Find where the given text appears and provide that cell's center as (x, y) coordinate. 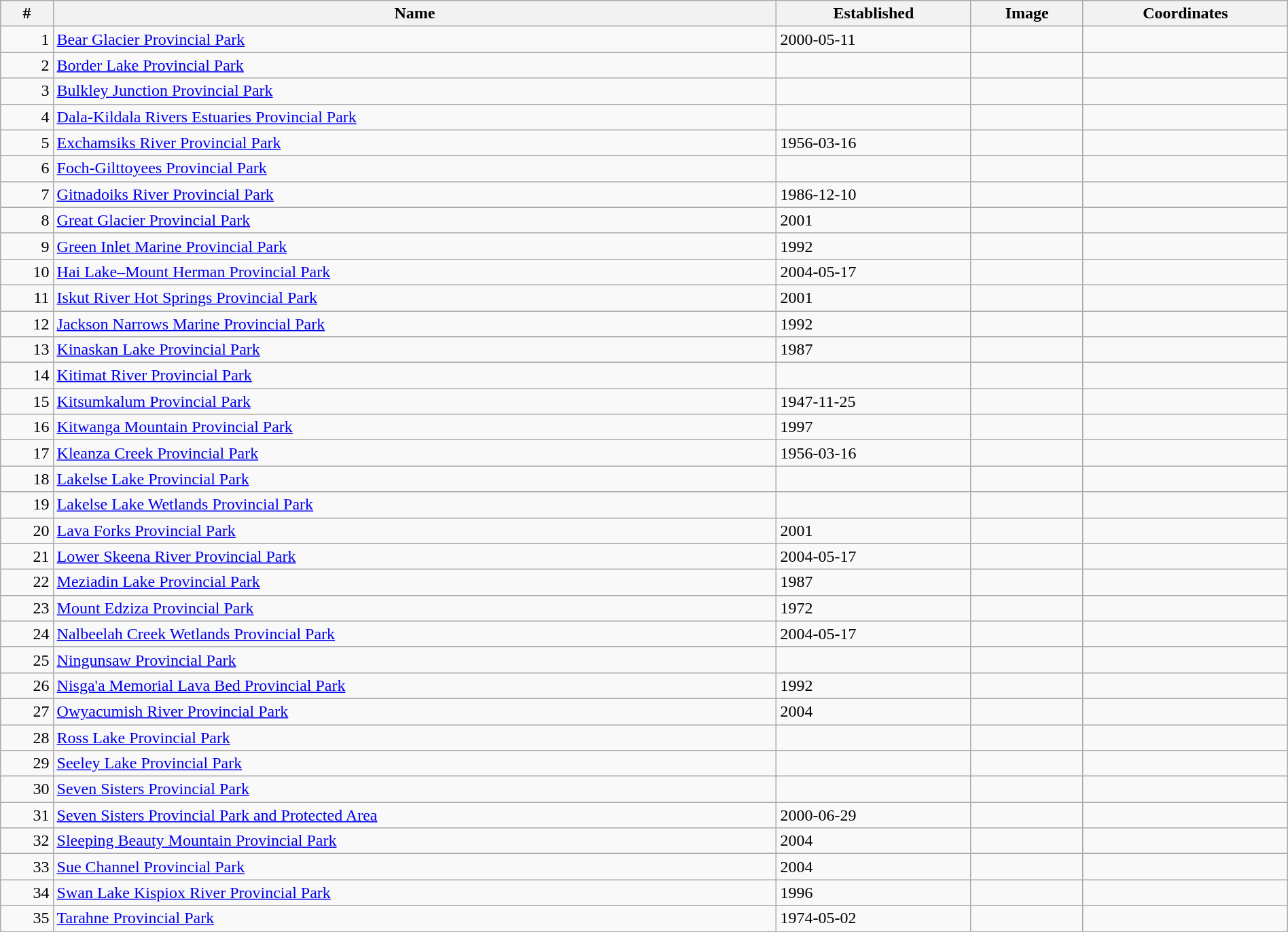
11 (27, 298)
8 (27, 220)
2 (27, 65)
22 (27, 582)
2000-05-11 (874, 39)
31 (27, 815)
Gitnadoiks River Provincial Park (414, 194)
7 (27, 194)
Dala-Kildala Rivers Estuaries Provincial Park (414, 117)
Green Inlet Marine Provincial Park (414, 246)
24 (27, 634)
1997 (874, 427)
30 (27, 789)
Nalbeelah Creek Wetlands Provincial Park (414, 634)
20 (27, 531)
13 (27, 350)
Swan Lake Kispiox River Provincial Park (414, 893)
Name (414, 14)
1996 (874, 893)
29 (27, 764)
32 (27, 841)
Bulkley Junction Provincial Park (414, 91)
Kleanza Creek Provincial Park (414, 453)
Ningunsaw Provincial Park (414, 660)
Sleeping Beauty Mountain Provincial Park (414, 841)
26 (27, 685)
Mount Edziza Provincial Park (414, 608)
19 (27, 505)
Meziadin Lake Provincial Park (414, 582)
15 (27, 401)
Seven Sisters Provincial Park (414, 789)
Nisga'a Memorial Lava Bed Provincial Park (414, 685)
Great Glacier Provincial Park (414, 220)
Seven Sisters Provincial Park and Protected Area (414, 815)
Established (874, 14)
Lower Skeena River Provincial Park (414, 556)
9 (27, 246)
Lakelse Lake Provincial Park (414, 479)
Kitimat River Provincial Park (414, 376)
14 (27, 376)
21 (27, 556)
1 (27, 39)
33 (27, 867)
12 (27, 324)
Border Lake Provincial Park (414, 65)
Foch-Gilttoyees Provincial Park (414, 168)
Kitsumkalum Provincial Park (414, 401)
Jackson Narrows Marine Provincial Park (414, 324)
18 (27, 479)
1986-12-10 (874, 194)
Image (1027, 14)
23 (27, 608)
27 (27, 711)
Sue Channel Provincial Park (414, 867)
1974-05-02 (874, 918)
Hai Lake–Mount Herman Provincial Park (414, 272)
28 (27, 737)
Ross Lake Provincial Park (414, 737)
Seeley Lake Provincial Park (414, 764)
5 (27, 143)
2000-06-29 (874, 815)
17 (27, 453)
1972 (874, 608)
3 (27, 91)
6 (27, 168)
Lava Forks Provincial Park (414, 531)
34 (27, 893)
Owyacumish River Provincial Park (414, 711)
35 (27, 918)
Kinaskan Lake Provincial Park (414, 350)
# (27, 14)
1947-11-25 (874, 401)
Tarahne Provincial Park (414, 918)
4 (27, 117)
Exchamsiks River Provincial Park (414, 143)
10 (27, 272)
Bear Glacier Provincial Park (414, 39)
25 (27, 660)
Lakelse Lake Wetlands Provincial Park (414, 505)
Iskut River Hot Springs Provincial Park (414, 298)
16 (27, 427)
Coordinates (1185, 14)
Kitwanga Mountain Provincial Park (414, 427)
